Detect which cell encompasses the target text, then output its (X, Y) center coordinate. 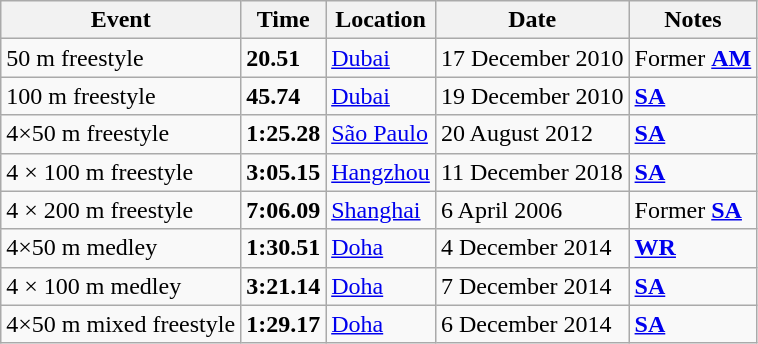
4 × 200 m freestyle (121, 210)
Location (381, 20)
3:05.15 (284, 172)
1:30.51 (284, 248)
4×50 m mixed freestyle (121, 324)
Time (284, 20)
Shanghai (381, 210)
WR (693, 248)
11 December 2018 (532, 172)
4×50 m medley (121, 248)
Date (532, 20)
19 December 2010 (532, 96)
20.51 (284, 58)
4×50 m freestyle (121, 134)
7 December 2014 (532, 286)
São Paulo (381, 134)
4 December 2014 (532, 248)
Event (121, 20)
6 December 2014 (532, 324)
100 m freestyle (121, 96)
Notes (693, 20)
17 December 2010 (532, 58)
7:06.09 (284, 210)
Former SA (693, 210)
20 August 2012 (532, 134)
4 × 100 m freestyle (121, 172)
1:25.28 (284, 134)
1:29.17 (284, 324)
Former AM (693, 58)
45.74 (284, 96)
6 April 2006 (532, 210)
3:21.14 (284, 286)
Hangzhou (381, 172)
50 m freestyle (121, 58)
4 × 100 m medley (121, 286)
